Provide the [X, Y] coordinate of the cell's center where the given text is located.  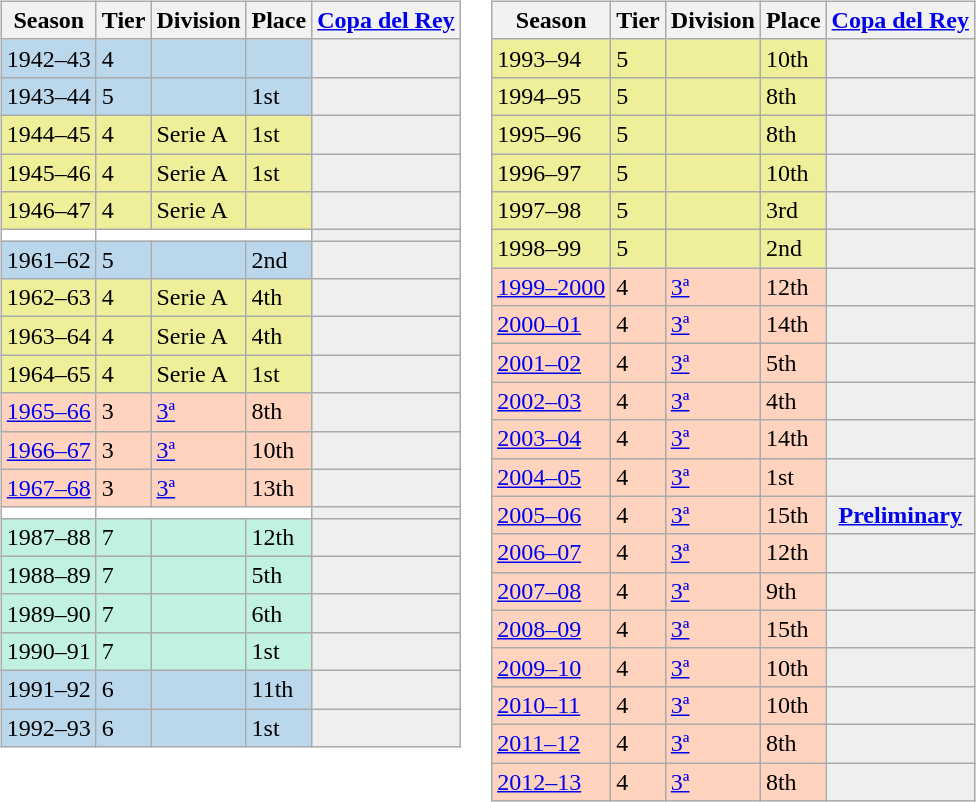
1962–63 [48, 298]
2006–07 [552, 553]
1993–94 [552, 58]
1964–65 [48, 374]
1996–97 [552, 173]
1967–68 [48, 488]
1987–88 [48, 537]
11th [279, 689]
1988–89 [48, 575]
1989–90 [48, 613]
1943–44 [48, 96]
2007–08 [552, 591]
1990–91 [48, 651]
2009–10 [552, 667]
2003–04 [552, 439]
1963–64 [48, 336]
13th [279, 488]
2008–09 [552, 629]
1944–45 [48, 134]
1997–98 [552, 211]
1945–46 [48, 173]
2001–02 [552, 363]
2012–13 [552, 781]
1994–95 [552, 96]
3rd [793, 211]
2002–03 [552, 401]
1992–93 [48, 727]
2010–11 [552, 705]
1946–47 [48, 211]
6th [279, 613]
1991–92 [48, 689]
Preliminary [900, 515]
1966–67 [48, 450]
2005–06 [552, 515]
1942–43 [48, 58]
2000–01 [552, 325]
1965–66 [48, 412]
1999–2000 [552, 287]
1998–99 [552, 249]
2011–12 [552, 743]
1995–96 [552, 134]
1961–62 [48, 260]
2004–05 [552, 477]
9th [793, 591]
